Search for the cell housing the specified text and yield its [X, Y] center coordinate. 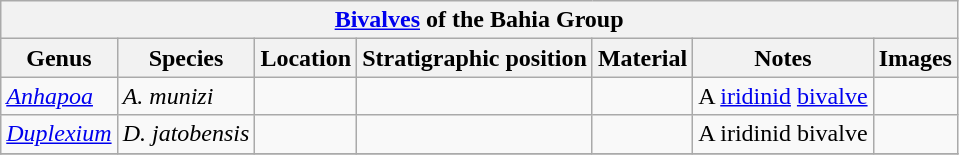
Genus [59, 58]
Location [306, 58]
Bivalves of the Bahia Group [480, 20]
A. munizi [186, 96]
Stratigraphic position [475, 58]
Species [186, 58]
Material [642, 58]
D. jatobensis [186, 134]
Duplexium [59, 134]
Anhapoa [59, 96]
Notes [783, 58]
Images [915, 58]
